For the text-containing cell, return its midpoint in [x, y] coordinate format. 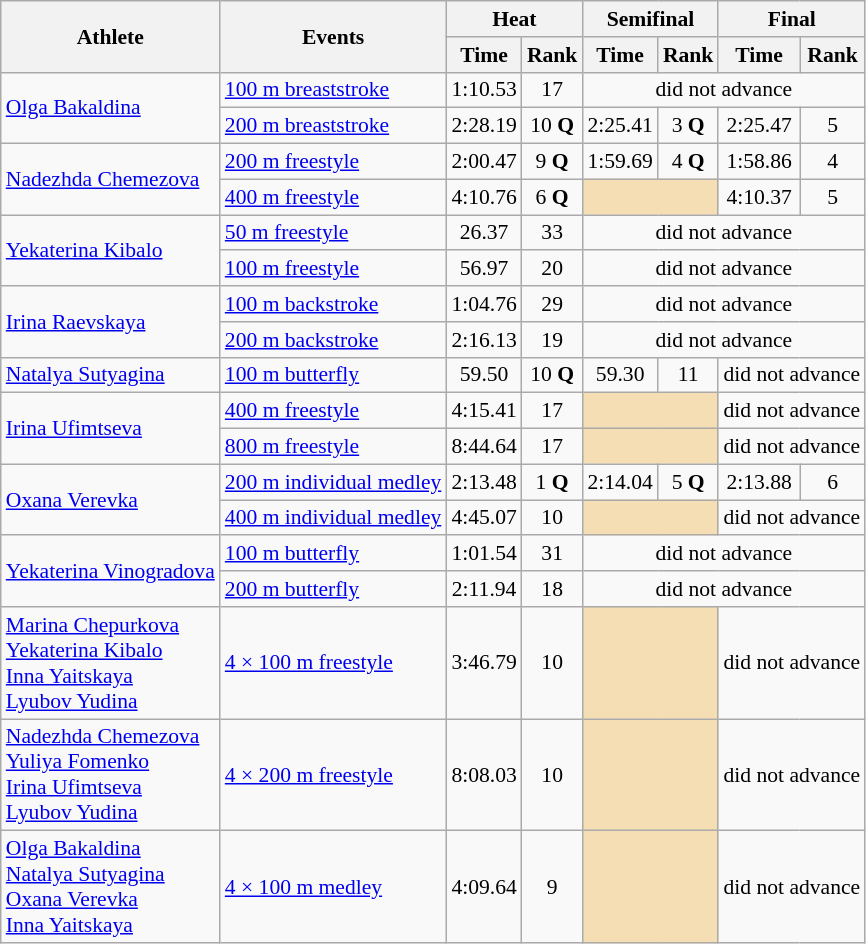
2:28.19 [484, 126]
19 [552, 340]
2:13.48 [484, 482]
2:25.47 [758, 126]
Marina ChepurkovaYekaterina KibaloInna YaitskayaLyubov Yudina [110, 663]
33 [552, 233]
4:10.37 [758, 197]
2:00.47 [484, 162]
4:15.41 [484, 411]
200 m individual medley [334, 482]
Natalya Sutyagina [110, 375]
200 m backstroke [334, 340]
Heat [514, 19]
Olga BakaldinaNatalya SutyaginaOxana VerevkaInna Yaitskaya [110, 887]
5 Q [688, 482]
Semifinal [650, 19]
2:13.88 [758, 482]
31 [552, 554]
4 Q [688, 162]
3 Q [688, 126]
1:59.69 [620, 162]
Events [334, 36]
1:10.53 [484, 90]
Oxana Verevka [110, 500]
9 Q [552, 162]
4:45.07 [484, 518]
18 [552, 589]
4 × 200 m freestyle [334, 775]
9 [552, 887]
8:44.64 [484, 447]
3:46.79 [484, 663]
Final [792, 19]
Irina Ufimtseva [110, 428]
1:01.54 [484, 554]
Nadezhda Chemezova [110, 180]
59.50 [484, 375]
2:11.94 [484, 589]
8:08.03 [484, 775]
20 [552, 269]
11 [688, 375]
100 m freestyle [334, 269]
6 [832, 482]
4 × 100 m medley [334, 887]
200 m freestyle [334, 162]
6 Q [552, 197]
1:58.86 [758, 162]
4:10.76 [484, 197]
Irina Raevskaya [110, 322]
1:04.76 [484, 304]
200 m breaststroke [334, 126]
Athlete [110, 36]
50 m freestyle [334, 233]
Yekaterina Vinogradova [110, 572]
1 Q [552, 482]
100 m backstroke [334, 304]
2:25.41 [620, 126]
Yekaterina Kibalo [110, 250]
400 m individual medley [334, 518]
4 × 100 m freestyle [334, 663]
2:16.13 [484, 340]
26.37 [484, 233]
4:09.64 [484, 887]
56.97 [484, 269]
4 [832, 162]
59.30 [620, 375]
2:14.04 [620, 482]
800 m freestyle [334, 447]
100 m breaststroke [334, 90]
29 [552, 304]
200 m butterfly [334, 589]
Olga Bakaldina [110, 108]
Nadezhda ChemezovaYuliya FomenkoIrina UfimtsevaLyubov Yudina [110, 775]
